Scan for the cell matching the given text and deliver its [x, y] coordinate at center. 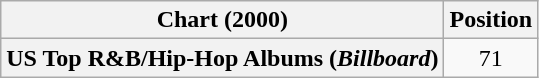
US Top R&B/Hip-Hop Albums (Billboard) [222, 58]
Position [491, 20]
Chart (2000) [222, 20]
71 [491, 58]
